Pinpoint the cell where the given text exists, returning its [x, y] midpoint coordinate. 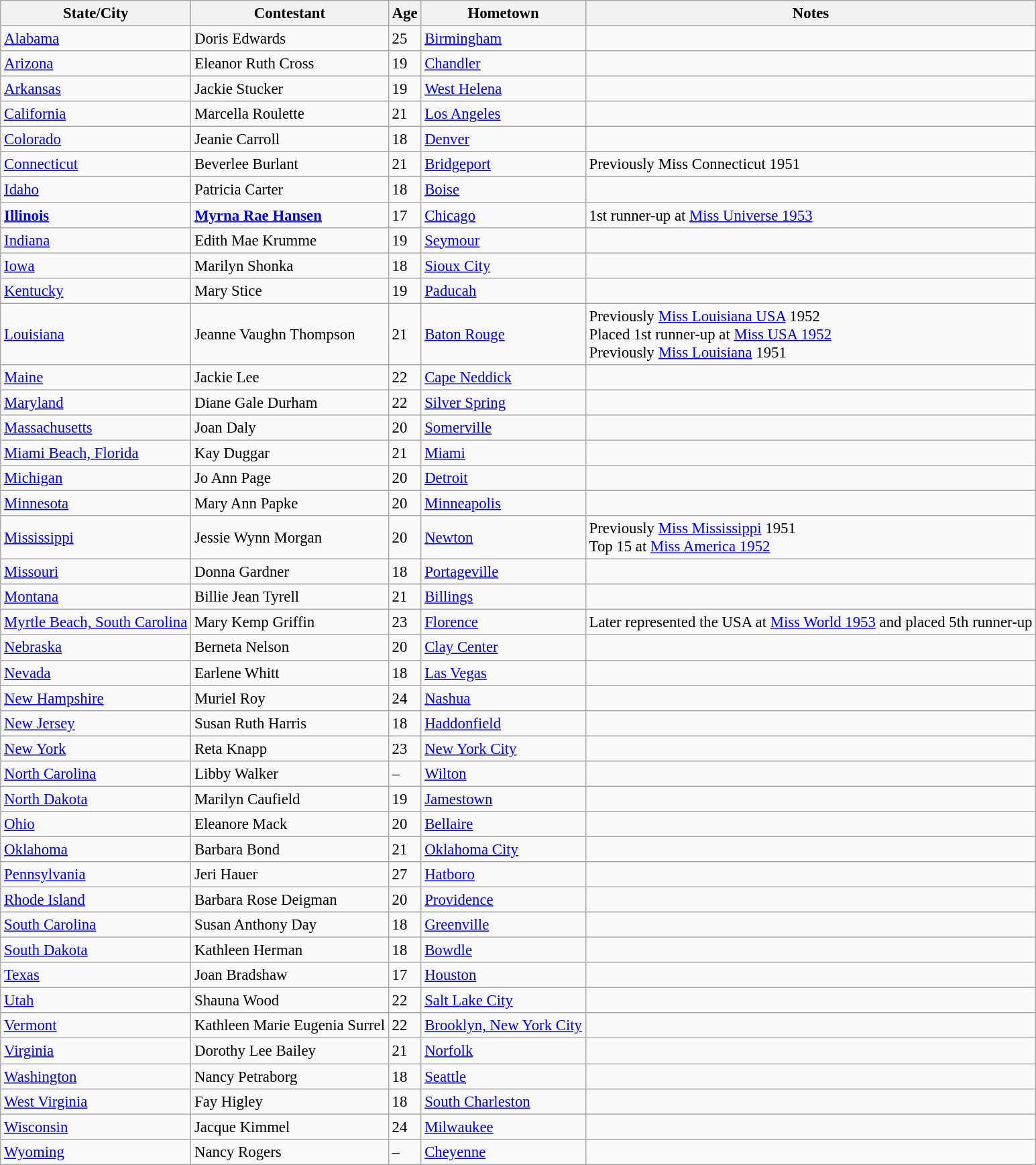
Clay Center [503, 648]
Joan Bradshaw [290, 975]
Seattle [503, 1076]
Maryland [96, 402]
Houston [503, 975]
State/City [96, 13]
Boise [503, 190]
Oklahoma City [503, 849]
Minneapolis [503, 504]
West Helena [503, 89]
1st runner-up at Miss Universe 1953 [811, 215]
Los Angeles [503, 114]
Earlene Whitt [290, 673]
California [96, 114]
Bridgeport [503, 164]
Norfolk [503, 1051]
Brooklyn, New York City [503, 1025]
Jeanne Vaughn Thompson [290, 334]
Las Vegas [503, 673]
New York [96, 748]
Myrna Rae Hansen [290, 215]
Massachusetts [96, 428]
Nevada [96, 673]
Nancy Rogers [290, 1152]
Alabama [96, 39]
Mary Stice [290, 290]
Joan Daly [290, 428]
Jeanie Carroll [290, 140]
Chicago [503, 215]
Seymour [503, 240]
Billie Jean Tyrell [290, 597]
Shauna Wood [290, 1001]
Salt Lake City [503, 1001]
Susan Anthony Day [290, 925]
Virginia [96, 1051]
Portageville [503, 572]
Greenville [503, 925]
Jeri Hauer [290, 875]
Hometown [503, 13]
Missouri [96, 572]
Haddonfield [503, 723]
Mary Ann Papke [290, 504]
Ohio [96, 824]
Donna Gardner [290, 572]
Nashua [503, 698]
Rhode Island [96, 900]
Nebraska [96, 648]
Susan Ruth Harris [290, 723]
Previously Miss Connecticut 1951 [811, 164]
Patricia Carter [290, 190]
Jo Ann Page [290, 478]
Milwaukee [503, 1127]
Marilyn Shonka [290, 266]
Louisiana [96, 334]
Illinois [96, 215]
Texas [96, 975]
Chandler [503, 64]
Berneta Nelson [290, 648]
Dorothy Lee Bailey [290, 1051]
Kathleen Herman [290, 950]
Jacque Kimmel [290, 1127]
Paducah [503, 290]
Eleanore Mack [290, 824]
Birmingham [503, 39]
Bowdle [503, 950]
South Carolina [96, 925]
Eleanor Ruth Cross [290, 64]
Doris Edwards [290, 39]
Newton [503, 538]
Pennsylvania [96, 875]
Silver Spring [503, 402]
Minnesota [96, 504]
Diane Gale Durham [290, 402]
Miami [503, 453]
Jessie Wynn Morgan [290, 538]
South Dakota [96, 950]
Muriel Roy [290, 698]
North Dakota [96, 799]
Maine [96, 378]
Previously Miss Mississippi 1951Top 15 at Miss America 1952 [811, 538]
Baton Rouge [503, 334]
Bellaire [503, 824]
Denver [503, 140]
Wyoming [96, 1152]
Cheyenne [503, 1152]
New Hampshire [96, 698]
Connecticut [96, 164]
Jackie Stucker [290, 89]
Age [405, 13]
North Carolina [96, 774]
Cape Neddick [503, 378]
Barbara Rose Deigman [290, 900]
Beverlee Burlant [290, 164]
Libby Walker [290, 774]
Montana [96, 597]
South Charleston [503, 1101]
Arizona [96, 64]
Wilton [503, 774]
Arkansas [96, 89]
27 [405, 875]
Indiana [96, 240]
Later represented the USA at Miss World 1953 and placed 5th runner-up [811, 622]
Billings [503, 597]
Michigan [96, 478]
Miami Beach, Florida [96, 453]
Oklahoma [96, 849]
Reta Knapp [290, 748]
Iowa [96, 266]
25 [405, 39]
Utah [96, 1001]
Contestant [290, 13]
Kentucky [96, 290]
Providence [503, 900]
Washington [96, 1076]
Detroit [503, 478]
Kathleen Marie Eugenia Surrel [290, 1025]
Sioux City [503, 266]
West Virginia [96, 1101]
Hatboro [503, 875]
Colorado [96, 140]
New York City [503, 748]
Mary Kemp Griffin [290, 622]
New Jersey [96, 723]
Jamestown [503, 799]
Marilyn Caufield [290, 799]
Kay Duggar [290, 453]
Edith Mae Krumme [290, 240]
Florence [503, 622]
Myrtle Beach, South Carolina [96, 622]
Nancy Petraborg [290, 1076]
Vermont [96, 1025]
Somerville [503, 428]
Marcella Roulette [290, 114]
Barbara Bond [290, 849]
Previously Miss Louisiana USA 1952Placed 1st runner-up at Miss USA 1952Previously Miss Louisiana 1951 [811, 334]
Mississippi [96, 538]
Notes [811, 13]
Idaho [96, 190]
Jackie Lee [290, 378]
Fay Higley [290, 1101]
Wisconsin [96, 1127]
